Return [x, y] of the center of cell containing provided text 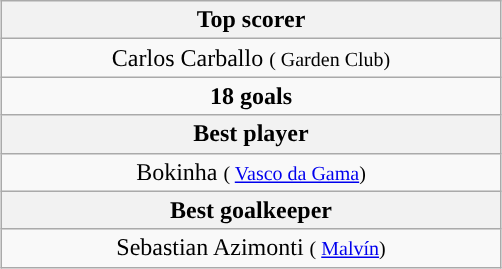
Bokinha ( Vasco da Gama) [252, 172]
Sebastian Azimonti ( Malvín) [252, 248]
Carlos Carballo ( Garden Club) [252, 58]
18 goals [252, 96]
Best player [252, 134]
Top scorer [252, 20]
Best goalkeeper [252, 210]
